Extract the (X, Y) coordinate from the center of the cell holding the provided text.  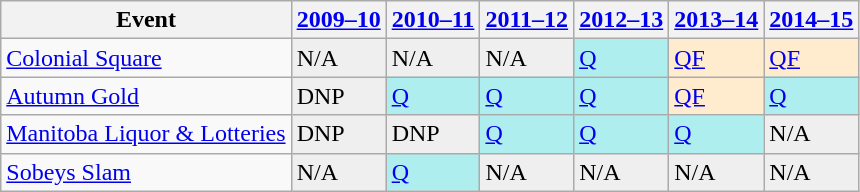
2011–12 (527, 20)
2010–11 (433, 20)
Event (146, 20)
2012–13 (622, 20)
Manitoba Liquor & Lotteries (146, 134)
Sobeys Slam (146, 172)
2009–10 (338, 20)
Autumn Gold (146, 96)
2013–14 (716, 20)
2014–15 (812, 20)
Colonial Square (146, 58)
